Find where the given text appears and provide that cell's center as (x, y) coordinate. 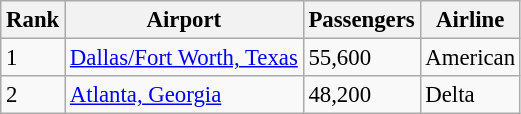
1 (33, 58)
55,600 (362, 58)
2 (33, 95)
Dallas/Fort Worth, Texas (184, 58)
American (470, 58)
Delta (470, 95)
48,200 (362, 95)
Airport (184, 20)
Passengers (362, 20)
Rank (33, 20)
Atlanta, Georgia (184, 95)
Airline (470, 20)
